Extract the (x, y) coordinate from the center of the cell holding the provided text.  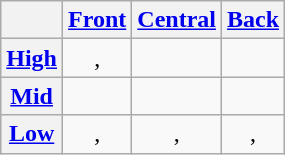
Central (177, 20)
Low (32, 134)
High (32, 58)
Front (98, 20)
Mid (32, 96)
Back (254, 20)
